Provide the (X, Y) coordinate of the cell's center where the given text is located.  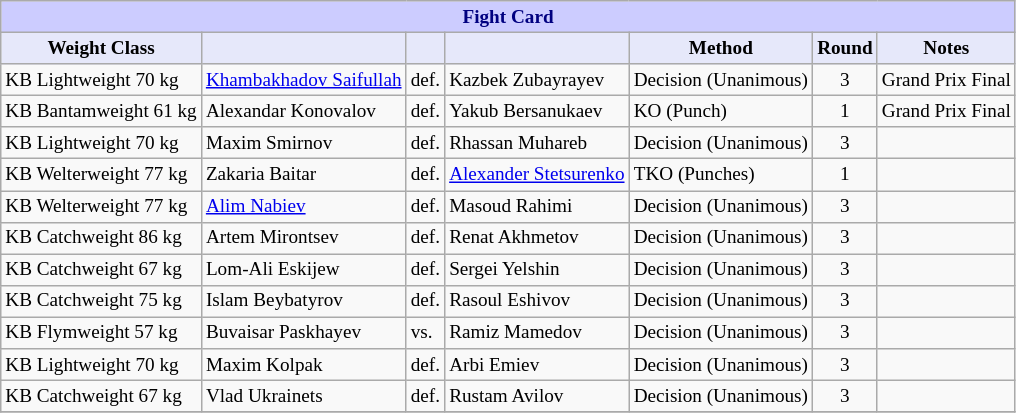
KB Catchweight 75 kg (102, 301)
Ramiz Mamedov (538, 333)
KB Flymweight 57 kg (102, 333)
Yakub Bersanukaev (538, 111)
Masoud Rahimi (538, 206)
Arbi Emiev (538, 365)
Vlad Ukrainets (304, 396)
Kazbek Zubayrayev (538, 80)
Khambakhadov Saifullah (304, 80)
Weight Class (102, 48)
Sergei Yelshin (538, 270)
Method (720, 48)
Artem Mirontsev (304, 238)
Round (846, 48)
Buvaisar Paskhayev (304, 333)
Islam Beybatyrov (304, 301)
Lom-Ali Eskijew (304, 270)
KB Bantamweight 61 kg (102, 111)
Maxim Kolpak (304, 365)
Zakaria Baitar (304, 175)
Alexander Stetsurenko (538, 175)
Notes (946, 48)
Alim Nabiev (304, 206)
KO (Punch) (720, 111)
Rhassan Muhareb (538, 143)
vs. (425, 333)
Fight Card (508, 17)
Maxim Smirnov (304, 143)
Rasoul Eshivov (538, 301)
Alexandar Konovalov (304, 111)
KB Catchweight 86 kg (102, 238)
Rustam Avilov (538, 396)
Renat Akhmetov (538, 238)
TKO (Punches) (720, 175)
